Return (X, Y) of the center of cell containing provided text 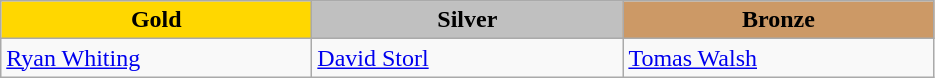
David Storl (468, 58)
Silver (468, 20)
Ryan Whiting (156, 58)
Tomas Walsh (778, 58)
Bronze (778, 20)
Gold (156, 20)
